Determine the [x, y] coordinate at the center of the cell enclosing the given text.  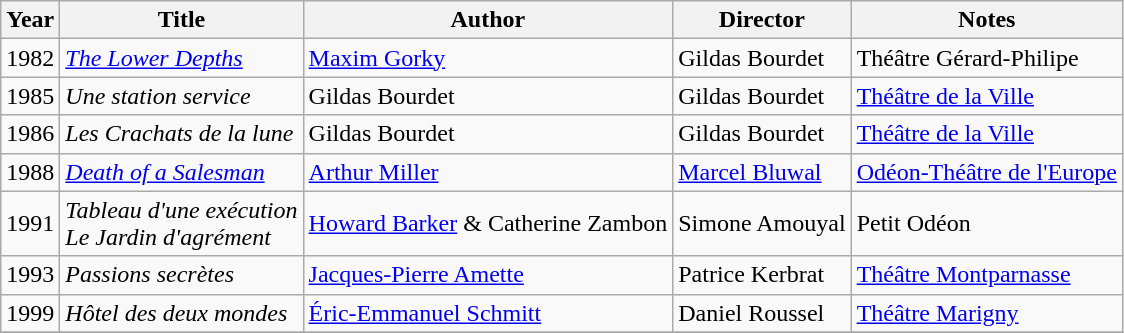
1982 [30, 58]
The Lower Depths [182, 58]
Les Crachats de la lune [182, 134]
Petit Odéon [986, 224]
1988 [30, 172]
Director [762, 20]
Hôtel des deux mondes [182, 313]
Théâtre Marigny [986, 313]
Marcel Bluwal [762, 172]
Passions secrètes [182, 275]
Patrice Kerbrat [762, 275]
1991 [30, 224]
Théâtre Gérard-Philipe [986, 58]
Tableau d'une exécutionLe Jardin d'agrément [182, 224]
Odéon-Théâtre de l'Europe [986, 172]
1999 [30, 313]
Éric-Emmanuel Schmitt [488, 313]
Daniel Roussel [762, 313]
Une station service [182, 96]
Howard Barker & Catherine Zambon [488, 224]
Jacques-Pierre Amette [488, 275]
1986 [30, 134]
1993 [30, 275]
Maxim Gorky [488, 58]
1985 [30, 96]
Year [30, 20]
Title [182, 20]
Arthur Miller [488, 172]
Notes [986, 20]
Simone Amouyal [762, 224]
Author [488, 20]
Théâtre Montparnasse [986, 275]
Death of a Salesman [182, 172]
